Extract the (X, Y) coordinate from the center of the cell holding the provided text.  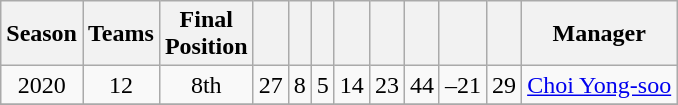
5 (322, 85)
14 (352, 85)
29 (504, 85)
8 (300, 85)
Manager (600, 34)
Teams (120, 34)
Season (42, 34)
27 (270, 85)
12 (120, 85)
44 (422, 85)
Choi Yong-soo (600, 85)
FinalPosition (206, 34)
–21 (462, 85)
23 (386, 85)
2020 (42, 85)
8th (206, 85)
